Search for the cell housing the specified text and yield its [x, y] center coordinate. 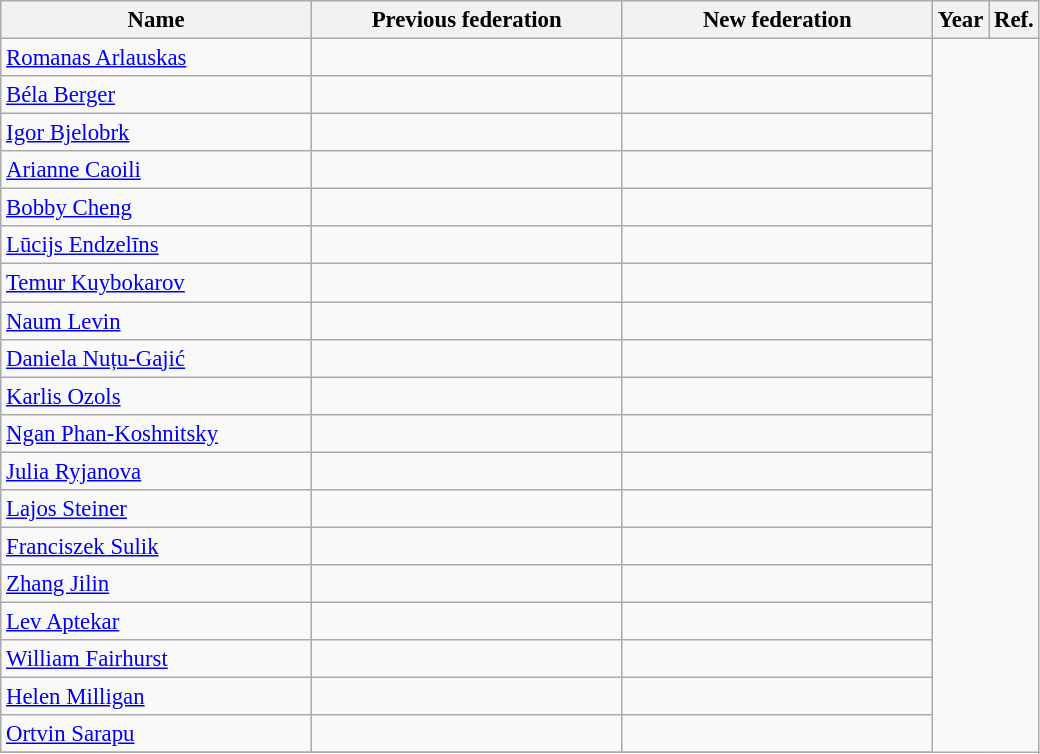
Helen Milligan [156, 697]
Ortvin Sarapu [156, 734]
Year [961, 20]
New federation [778, 20]
Temur Kuybokarov [156, 283]
Daniela Nuțu-Gajić [156, 358]
Lajos Steiner [156, 509]
Name [156, 20]
Ref. [1014, 20]
Arianne Caoili [156, 170]
Franciszek Sulik [156, 546]
Karlis Ozols [156, 396]
Lev Aptekar [156, 621]
Bobby Cheng [156, 208]
Julia Ryjanova [156, 471]
Romanas Arlauskas [156, 58]
Zhang Jilin [156, 584]
Béla Berger [156, 95]
Ngan Phan-Koshnitsky [156, 433]
Naum Levin [156, 321]
Previous federation [466, 20]
Igor Bjelobrk [156, 133]
William Fairhurst [156, 659]
Lūcijs Endzelīns [156, 245]
